Extract the [x, y] coordinate from the center of the cell holding the provided text.  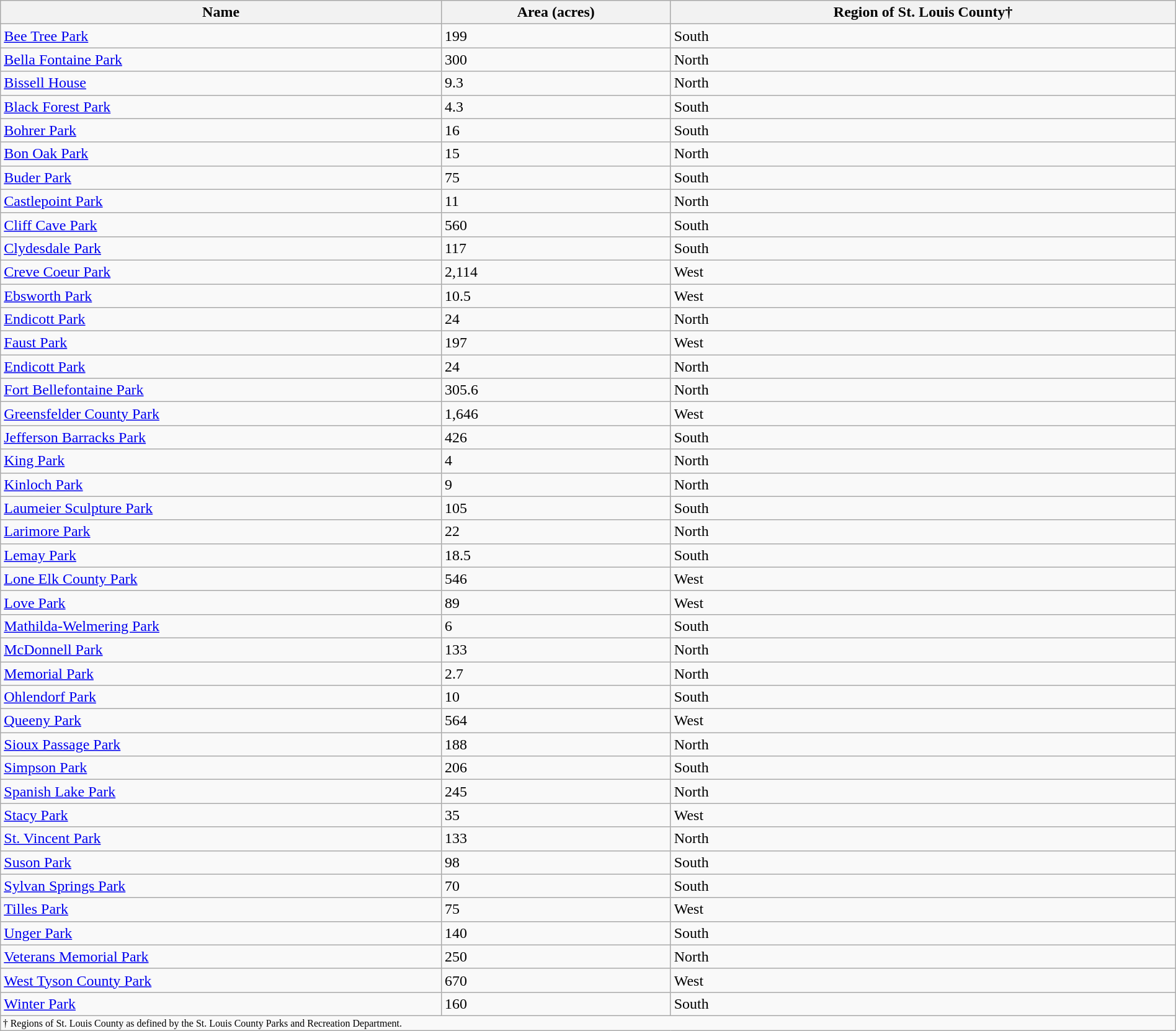
9 [556, 484]
Bee Tree Park [221, 36]
Simpson Park [221, 768]
Clydesdale Park [221, 248]
245 [556, 792]
300 [556, 60]
Larimore Park [221, 532]
560 [556, 225]
426 [556, 437]
Lone Elk County Park [221, 579]
98 [556, 862]
West Tyson County Park [221, 980]
Greensfelder County Park [221, 414]
4 [556, 461]
Suson Park [221, 862]
15 [556, 154]
Bon Oak Park [221, 154]
Ohlendorf Park [221, 697]
Faust Park [221, 343]
670 [556, 980]
Black Forest Park [221, 107]
117 [556, 248]
Jefferson Barracks Park [221, 437]
199 [556, 36]
Veterans Memorial Park [221, 957]
Sylvan Springs Park [221, 886]
Castlepoint Park [221, 201]
McDonnell Park [221, 649]
Name [221, 12]
Fort Bellefontaine Park [221, 390]
9.3 [556, 83]
Mathilda-Welmering Park [221, 626]
† Regions of St. Louis County as defined by the St. Louis County Parks and Recreation Department. [588, 1023]
Cliff Cave Park [221, 225]
4.3 [556, 107]
564 [556, 721]
22 [556, 532]
546 [556, 579]
18.5 [556, 555]
206 [556, 768]
Bella Fontaine Park [221, 60]
11 [556, 201]
Memorial Park [221, 673]
2.7 [556, 673]
St. Vincent Park [221, 839]
188 [556, 744]
Ebsworth Park [221, 296]
Lemay Park [221, 555]
6 [556, 626]
197 [556, 343]
10 [556, 697]
1,646 [556, 414]
2,114 [556, 272]
89 [556, 602]
250 [556, 957]
Stacy Park [221, 815]
140 [556, 933]
70 [556, 886]
Kinloch Park [221, 484]
160 [556, 1004]
Buder Park [221, 177]
Bissell House [221, 83]
Laumeier Sculpture Park [221, 508]
35 [556, 815]
Area (acres) [556, 12]
10.5 [556, 296]
King Park [221, 461]
Creve Coeur Park [221, 272]
Tilles Park [221, 909]
Spanish Lake Park [221, 792]
Winter Park [221, 1004]
105 [556, 508]
Sioux Passage Park [221, 744]
305.6 [556, 390]
Region of St. Louis County† [923, 12]
Love Park [221, 602]
Bohrer Park [221, 130]
Unger Park [221, 933]
Queeny Park [221, 721]
16 [556, 130]
